Extract the (x, y) coordinate from the center of the cell holding the provided text.  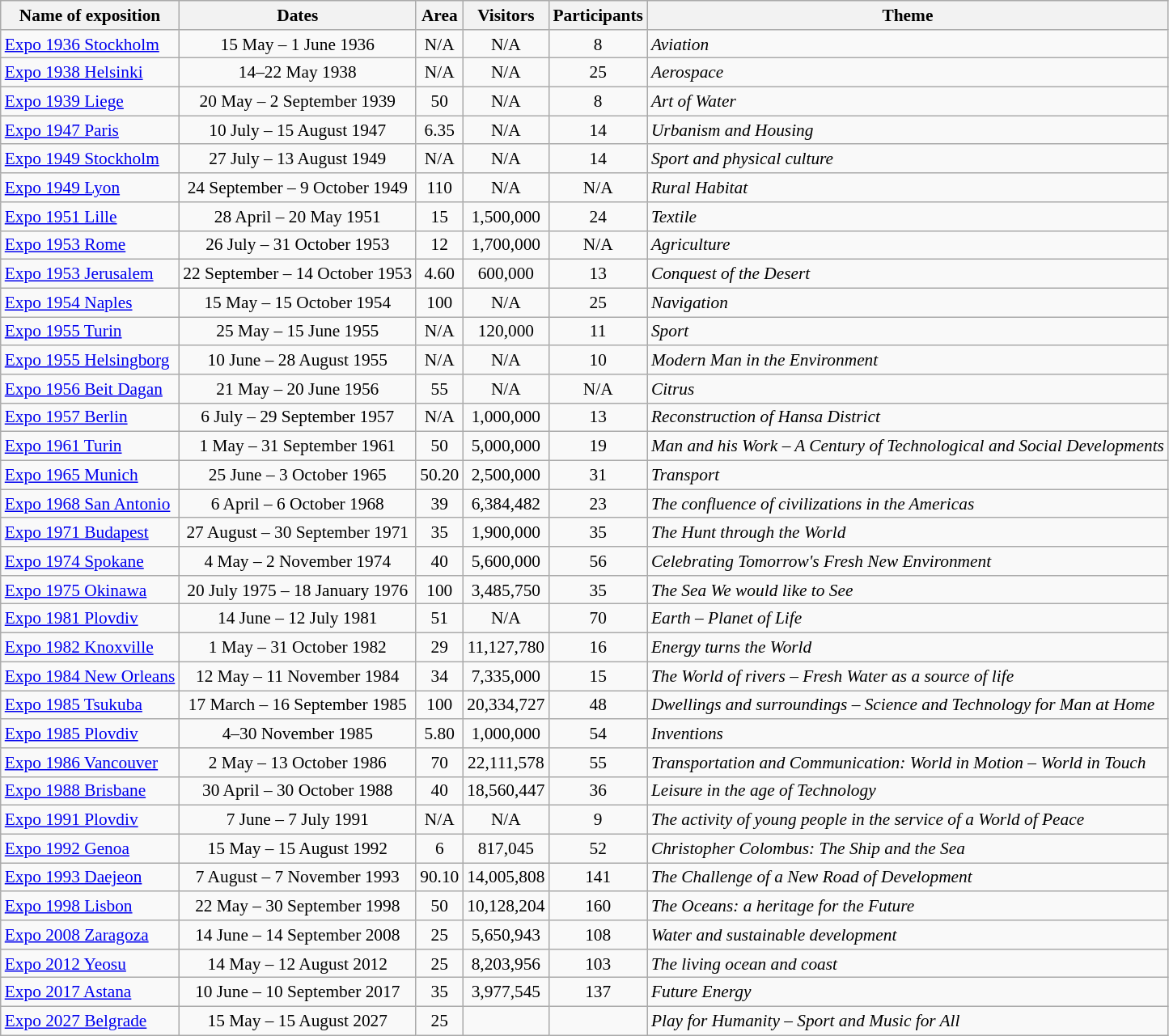
Expo 1949 Stockholm (91, 159)
The Oceans: a heritage for the Future (908, 906)
52 (598, 848)
6 (439, 848)
Agriculture (908, 245)
Art of Water (908, 102)
Celebrating Tomorrow's Fresh New Environment (908, 561)
Expo 1954 Naples (91, 302)
15 May – 1 June 1936 (298, 44)
Urbanism and Housing (908, 130)
Sport (908, 332)
30 April – 30 October 1988 (298, 791)
The Sea We would like to See (908, 590)
20 July 1975 – 18 January 1976 (298, 590)
Leisure in the age of Technology (908, 791)
27 August – 30 September 1971 (298, 533)
Participants (598, 15)
2 May – 13 October 1986 (298, 763)
Expo 1953 Jerusalem (91, 274)
Expo 1938 Helsinki (91, 73)
10 July – 15 August 1947 (298, 130)
Expo 1974 Spokane (91, 561)
Expo 1985 Plovdiv (91, 734)
7,335,000 (506, 676)
Aerospace (908, 73)
Expo 1998 Lisbon (91, 906)
103 (598, 964)
4 May – 2 November 1974 (298, 561)
14 May – 12 August 2012 (298, 964)
10 June – 10 September 2017 (298, 992)
Expo 1957 Berlin (91, 417)
Christopher Colombus: The Ship and the Sea (908, 848)
141 (598, 877)
Expo 1985 Tsukuba (91, 705)
Expo 2027 Belgrade (91, 1021)
10 (598, 360)
4–30 November 1985 (298, 734)
Expo 1947 Paris (91, 130)
24 (598, 217)
Earth – Planet of Life (908, 619)
110 (439, 188)
Expo 1961 Turin (91, 446)
7 August – 7 November 1993 (298, 877)
90.10 (439, 877)
51 (439, 619)
14,005,808 (506, 877)
7 June – 7 July 1991 (298, 820)
Theme (908, 15)
1,900,000 (506, 533)
15 May – 15 August 1992 (298, 848)
The activity of young people in the service of a World of Peace (908, 820)
9 (598, 820)
26 July – 31 October 1953 (298, 245)
Area (439, 15)
Transport (908, 475)
6 July – 29 September 1957 (298, 417)
Expo 1988 Brisbane (91, 791)
Expo 1992 Genoa (91, 848)
Expo 1956 Beit Dagan (91, 389)
14–22 May 1938 (298, 73)
15 May – 15 August 2027 (298, 1021)
4.60 (439, 274)
36 (598, 791)
120,000 (506, 332)
21 May – 20 June 1956 (298, 389)
24 September – 9 October 1949 (298, 188)
6.35 (439, 130)
Aviation (908, 44)
Textile (908, 217)
160 (598, 906)
22,111,578 (506, 763)
54 (598, 734)
Expo 1936 Stockholm (91, 44)
8,203,956 (506, 964)
48 (598, 705)
Modern Man in the Environment (908, 360)
5,600,000 (506, 561)
20 May – 2 September 1939 (298, 102)
Expo 1953 Rome (91, 245)
19 (598, 446)
16 (598, 648)
Expo 1981 Plovdiv (91, 619)
3,977,545 (506, 992)
Expo 1975 Okinawa (91, 590)
39 (439, 504)
600,000 (506, 274)
Expo 1986 Vancouver (91, 763)
Citrus (908, 389)
Expo 2008 Zaragoza (91, 935)
10,128,204 (506, 906)
25 May – 15 June 1955 (298, 332)
137 (598, 992)
14 June – 12 July 1981 (298, 619)
1,700,000 (506, 245)
3,485,750 (506, 590)
2,500,000 (506, 475)
Future Energy (908, 992)
The Challenge of a New Road of Development (908, 877)
31 (598, 475)
Water and sustainable development (908, 935)
Expo 1971 Budapest (91, 533)
50.20 (439, 475)
Sport and physical culture (908, 159)
Expo 1939 Liege (91, 102)
25 June – 3 October 1965 (298, 475)
Expo 1993 Daejeon (91, 877)
817,045 (506, 848)
Visitors (506, 15)
29 (439, 648)
Inventions (908, 734)
5,000,000 (506, 446)
108 (598, 935)
15 May – 15 October 1954 (298, 302)
Conquest of the Desert (908, 274)
23 (598, 504)
Expo 1965 Munich (91, 475)
12 (439, 245)
5.80 (439, 734)
Expo 2017 Astana (91, 992)
Expo 1951 Lille (91, 217)
5,650,943 (506, 935)
Rural Habitat (908, 188)
Dates (298, 15)
The World of rivers – Fresh Water as a source of life (908, 676)
34 (439, 676)
10 June – 28 August 1955 (298, 360)
11,127,780 (506, 648)
11 (598, 332)
20,334,727 (506, 705)
Transportation and Communication: World in Motion – World in Touch (908, 763)
The living ocean and coast (908, 964)
The confluence of civilizations in the Americas (908, 504)
Man and his Work – A Century of Technological and Social Developments (908, 446)
Navigation (908, 302)
6,384,482 (506, 504)
The Hunt through the World (908, 533)
1 May – 31 October 1982 (298, 648)
6 April – 6 October 1968 (298, 504)
Expo 2012 Yeosu (91, 964)
22 September – 14 October 1953 (298, 274)
28 April – 20 May 1951 (298, 217)
12 May – 11 November 1984 (298, 676)
56 (598, 561)
Expo 1955 Turin (91, 332)
Expo 1955 Helsingborg (91, 360)
22 May – 30 September 1998 (298, 906)
14 June – 14 September 2008 (298, 935)
Expo 1949 Lyon (91, 188)
Expo 1968 San Antonio (91, 504)
Expo 1982 Knoxville (91, 648)
Reconstruction of Hansa District (908, 417)
Energy turns the World (908, 648)
Dwellings and surroundings – Science and Technology for Man at Home (908, 705)
18,560,447 (506, 791)
17 March – 16 September 1985 (298, 705)
1 May – 31 September 1961 (298, 446)
Expo 1984 New Orleans (91, 676)
Play for Humanity – Sport and Music for All (908, 1021)
Expo 1991 Plovdiv (91, 820)
Name of exposition (91, 15)
1,500,000 (506, 217)
27 July – 13 August 1949 (298, 159)
